Pinpoint the cell where the given text exists, returning its [x, y] midpoint coordinate. 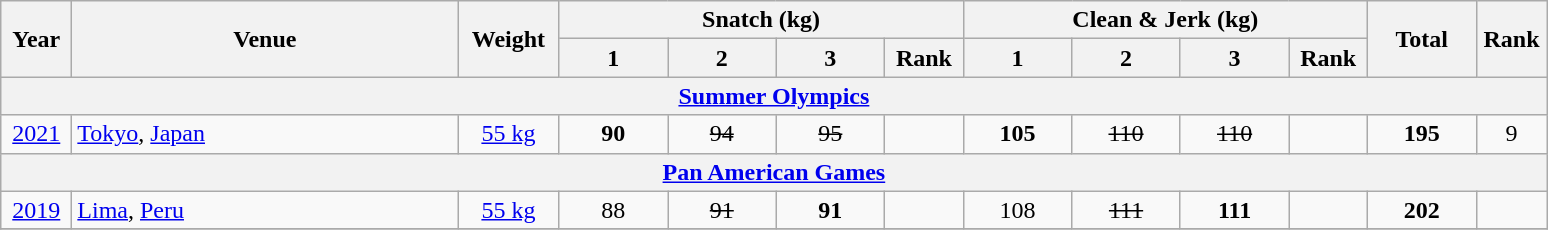
Snatch (kg) [761, 20]
108 [1018, 210]
Tokyo, Japan [265, 134]
90 [614, 134]
Summer Olympics [774, 96]
195 [1422, 134]
Total [1422, 39]
Lima, Peru [265, 210]
Weight [508, 39]
2019 [36, 210]
105 [1018, 134]
Clean & Jerk (kg) [1165, 20]
94 [722, 134]
202 [1422, 210]
9 [1512, 134]
2021 [36, 134]
Pan American Games [774, 172]
Venue [265, 39]
95 [830, 134]
Year [36, 39]
88 [614, 210]
